Find where the given text appears and provide that cell's center as [x, y] coordinate. 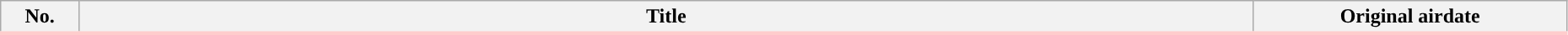
Original airdate [1410, 17]
Title [666, 17]
No. [40, 17]
